Identify which cell holds the provided text, then report its (X, Y) central coordinate. 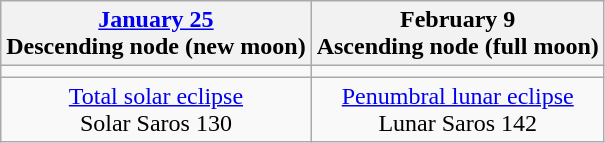
Total solar eclipseSolar Saros 130 (156, 110)
January 25Descending node (new moon) (156, 34)
February 9Ascending node (full moon) (458, 34)
Penumbral lunar eclipseLunar Saros 142 (458, 110)
